Identify which cell holds the provided text, then report its (X, Y) central coordinate. 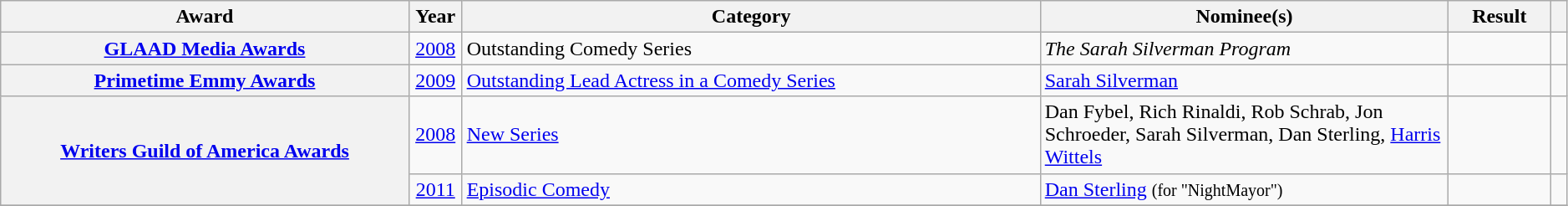
New Series (751, 135)
Result (1499, 17)
GLAAD Media Awards (206, 49)
Award (206, 17)
The Sarah Silverman Program (1245, 49)
Outstanding Comedy Series (751, 49)
Primetime Emmy Awards (206, 80)
Category (751, 17)
Episodic Comedy (751, 189)
2009 (435, 80)
Sarah Silverman (1245, 80)
Dan Fybel, Rich Rinaldi, Rob Schrab, Jon Schroeder, Sarah Silverman, Dan Sterling, Harris Wittels (1245, 135)
2011 (435, 189)
Dan Sterling (for "NightMayor") (1245, 189)
Year (435, 17)
Writers Guild of America Awards (206, 151)
Nominee(s) (1245, 17)
Outstanding Lead Actress in a Comedy Series (751, 80)
